Capture the cell that displays the provided text and extract its (x, y) central coordinate. 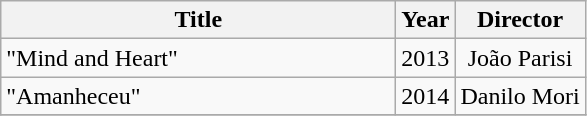
Danilo Mori (520, 96)
Director (520, 20)
Year (426, 20)
João Parisi (520, 58)
"Amanheceu" (198, 96)
2013 (426, 58)
Title (198, 20)
"Mind and Heart" (198, 58)
2014 (426, 96)
